Find where the given text appears and provide that cell's center as (X, Y) coordinate. 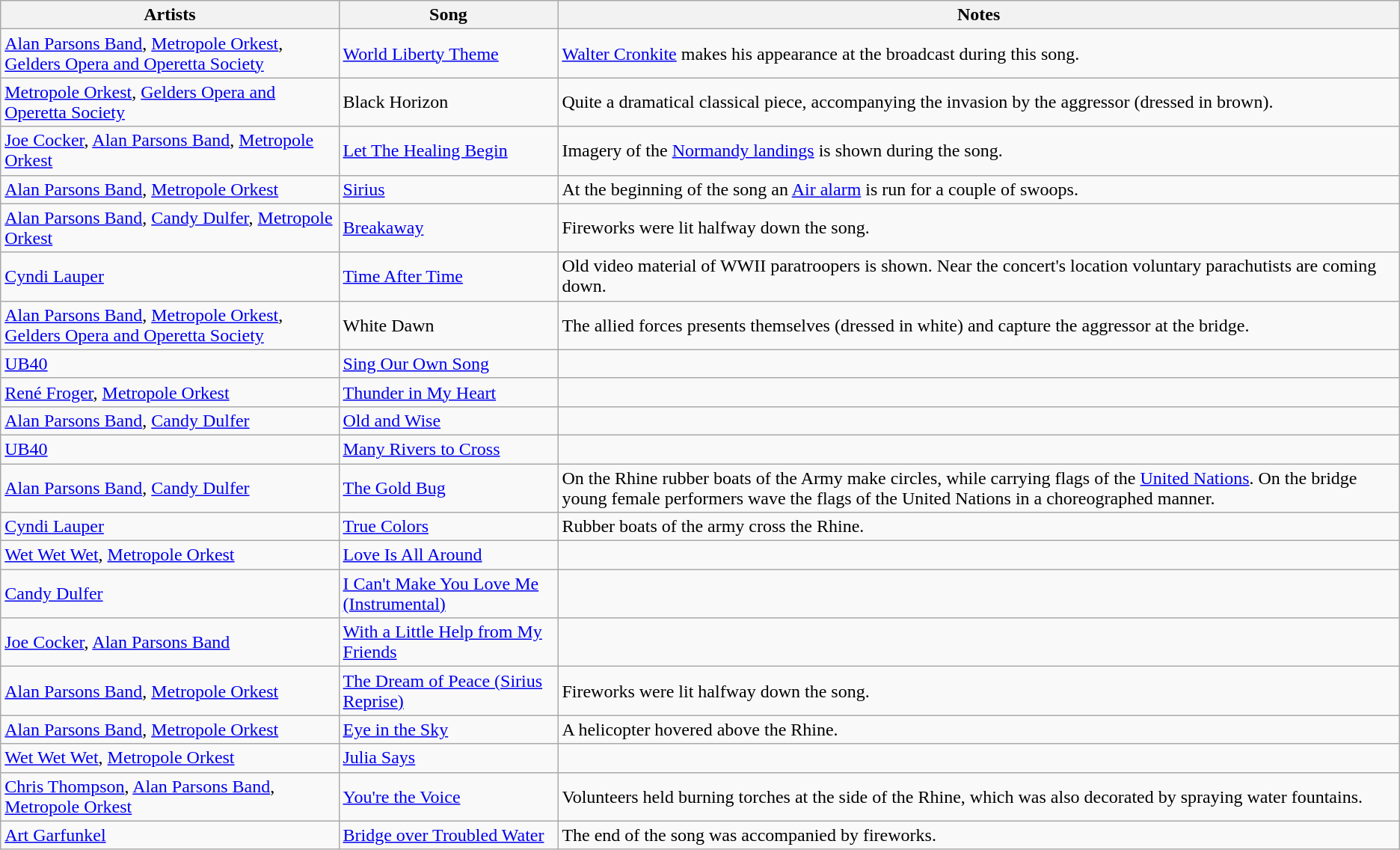
Joe Cocker, Alan Parsons Band, Metropole Orkest (170, 151)
Bridge over Troubled Water (449, 835)
The allied forces presents themselves (dressed in white) and capture the aggressor at the bridge. (978, 325)
Rubber boats of the army cross the Rhine. (978, 527)
At the beginning of the song an Air alarm is run for a couple of swoops. (978, 189)
Metropole Orkest, Gelders Opera and Operetta Society (170, 102)
World Liberty Theme (449, 54)
Old and Wise (449, 421)
Eye in the Sky (449, 730)
Old video material of WWII paratroopers is shown. Near the concert's location voluntary parachutists are coming down. (978, 277)
The Dream of Peace (Sirius Reprise) (449, 691)
Alan Parsons Band, Candy Dulfer, Metropole Orkest (170, 227)
Song (449, 15)
The end of the song was accompanied by fireworks. (978, 835)
With a Little Help from My Friends (449, 642)
Art Garfunkel (170, 835)
Thunder in My Heart (449, 392)
Chris Thompson, Alan Parsons Band, Metropole Orkest (170, 796)
White Dawn (449, 325)
Notes (978, 15)
Let The Healing Begin (449, 151)
Artists (170, 15)
Quite a dramatical classical piece, accompanying the invasion by the aggressor (dressed in brown). (978, 102)
Breakaway (449, 227)
Imagery of the Normandy landings is shown during the song. (978, 151)
Joe Cocker, Alan Parsons Band (170, 642)
Love Is All Around (449, 555)
Sing Our Own Song (449, 364)
Time After Time (449, 277)
True Colors (449, 527)
Many Rivers to Cross (449, 449)
Black Horizon (449, 102)
Volunteers held burning torches at the side of the Rhine, which was also decorated by spraying water fountains. (978, 796)
The Gold Bug (449, 488)
René Froger, Metropole Orkest (170, 392)
Julia Says (449, 758)
I Can't Make You Love Me (Instrumental) (449, 594)
Walter Cronkite makes his appearance at the broadcast during this song. (978, 54)
A helicopter hovered above the Rhine. (978, 730)
Sirius (449, 189)
Candy Dulfer (170, 594)
You're the Voice (449, 796)
